Detect which cell encompasses the target text, then output its (X, Y) center coordinate. 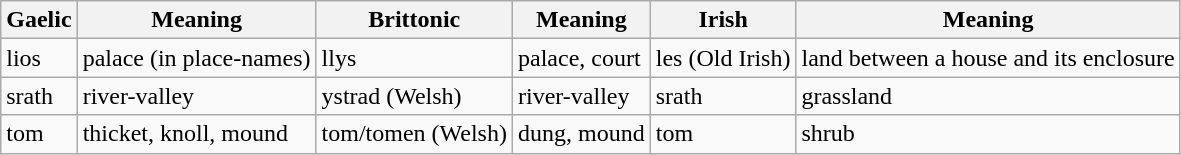
les (Old Irish) (723, 58)
shrub (988, 134)
Brittonic (414, 20)
dung, mound (581, 134)
Irish (723, 20)
llys (414, 58)
thicket, knoll, mound (196, 134)
palace, court (581, 58)
palace (in place-names) (196, 58)
ystrad (Welsh) (414, 96)
tom/tomen (Welsh) (414, 134)
lios (39, 58)
land between a house and its enclosure (988, 58)
Gaelic (39, 20)
grassland (988, 96)
